For the text-containing cell, return its midpoint in [x, y] coordinate format. 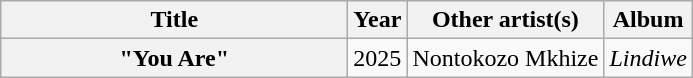
Title [174, 20]
Nontokozo Mkhize [506, 58]
Year [378, 20]
Lindiwe [648, 58]
Other artist(s) [506, 20]
"You Are" [174, 58]
2025 [378, 58]
Album [648, 20]
